Provide the [x, y] coordinate of the cell's center where the given text is located.  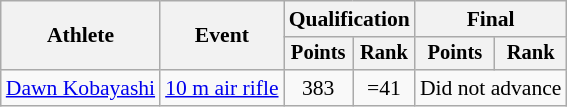
Athlete [80, 36]
383 [318, 88]
Qualification [350, 19]
Dawn Kobayashi [80, 88]
Did not advance [491, 88]
Event [222, 36]
Final [491, 19]
=41 [384, 88]
10 m air rifle [222, 88]
